Return (X, Y) of the center of cell containing provided text 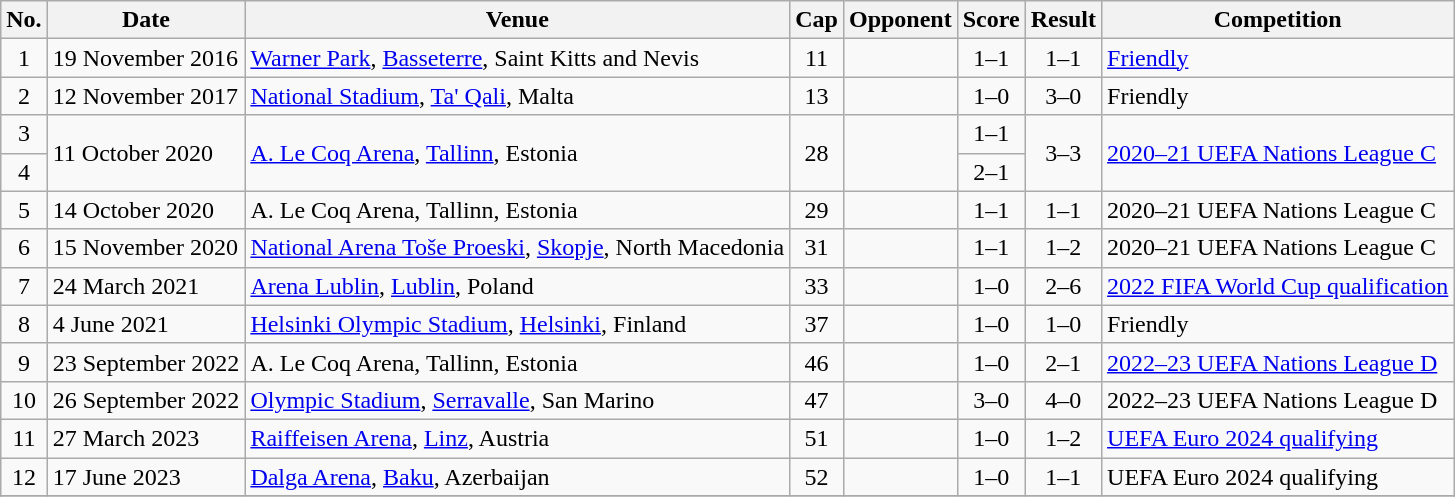
10 (24, 400)
Warner Park, Basseterre, Saint Kitts and Nevis (518, 58)
13 (817, 96)
8 (24, 324)
12 November 2017 (146, 96)
4–0 (1063, 400)
28 (817, 153)
27 March 2023 (146, 438)
5 (24, 210)
19 November 2016 (146, 58)
National Arena Toše Proeski, Skopje, North Macedonia (518, 248)
37 (817, 324)
6 (24, 248)
29 (817, 210)
11 October 2020 (146, 153)
14 October 2020 (146, 210)
Date (146, 20)
Helsinki Olympic Stadium, Helsinki, Finland (518, 324)
Olympic Stadium, Serravalle, San Marino (518, 400)
51 (817, 438)
23 September 2022 (146, 362)
2–6 (1063, 286)
9 (24, 362)
24 March 2021 (146, 286)
7 (24, 286)
2022 FIFA World Cup qualification (1278, 286)
Venue (518, 20)
National Stadium, Ta' Qali, Malta (518, 96)
Result (1063, 20)
52 (817, 477)
15 November 2020 (146, 248)
12 (24, 477)
Competition (1278, 20)
46 (817, 362)
Arena Lublin, Lublin, Poland (518, 286)
Cap (817, 20)
2 (24, 96)
No. (24, 20)
Score (991, 20)
26 September 2022 (146, 400)
Dalga Arena, Baku, Azerbaijan (518, 477)
4 (24, 172)
3 (24, 134)
47 (817, 400)
3–3 (1063, 153)
Raiffeisen Arena, Linz, Austria (518, 438)
Opponent (900, 20)
31 (817, 248)
4 June 2021 (146, 324)
17 June 2023 (146, 477)
33 (817, 286)
1 (24, 58)
